Capture the cell that displays the provided text and extract its (X, Y) central coordinate. 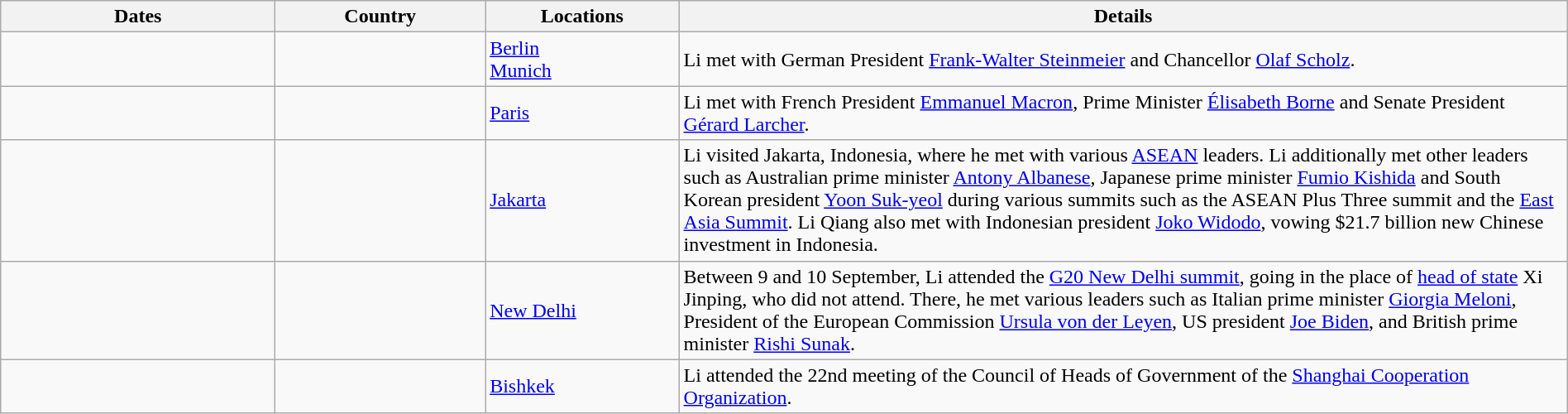
Li met with German President Frank-Walter Steinmeier and Chancellor Olaf Scholz. (1123, 60)
Li attended the 22nd meeting of the Council of Heads of Government of the Shanghai Cooperation Organization. (1123, 386)
Paris (582, 113)
Locations (582, 17)
Country (380, 17)
Bishkek (582, 386)
Jakarta (582, 200)
New Delhi (582, 310)
Dates (138, 17)
Li met with French President Emmanuel Macron, Prime Minister Élisabeth Borne and Senate President Gérard Larcher. (1123, 113)
BerlinMunich (582, 60)
Details (1123, 17)
